Capture the cell that displays the provided text and extract its (X, Y) central coordinate. 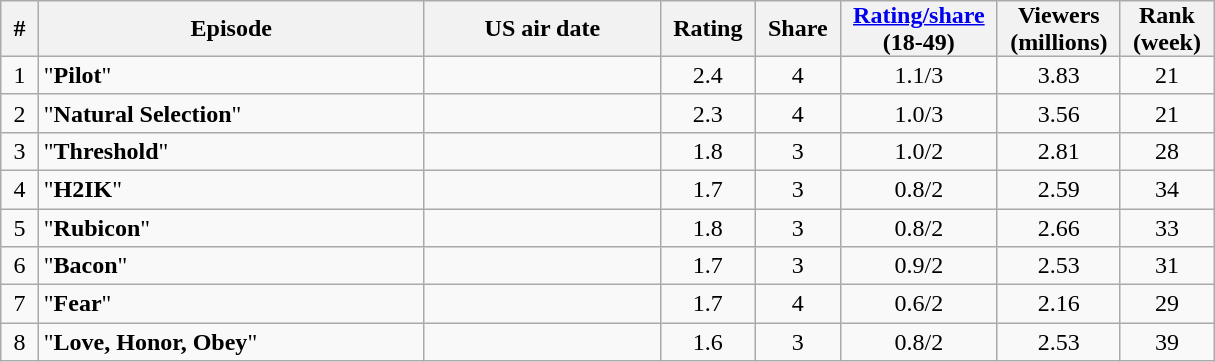
Share (798, 29)
8 (20, 342)
28 (1166, 151)
5 (20, 227)
# (20, 29)
0.9/2 (918, 266)
"Bacon" (231, 266)
1.6 (708, 342)
2.81 (1058, 151)
"H2IK" (231, 189)
7 (20, 304)
2.16 (1058, 304)
2.3 (708, 113)
1.1/3 (918, 75)
"Threshold" (231, 151)
1.0/3 (918, 113)
"Rubicon" (231, 227)
29 (1166, 304)
Viewers(millions) (1058, 29)
"Pilot" (231, 75)
33 (1166, 227)
1 (20, 75)
Rank(week) (1166, 29)
2.4 (708, 75)
2.66 (1058, 227)
2 (20, 113)
6 (20, 266)
31 (1166, 266)
Rating (708, 29)
3.83 (1058, 75)
"Natural Selection" (231, 113)
0.6/2 (918, 304)
34 (1166, 189)
"Love, Honor, Obey" (231, 342)
1.0/2 (918, 151)
Rating/share(18-49) (918, 29)
Episode (231, 29)
2.59 (1058, 189)
"Fear" (231, 304)
39 (1166, 342)
3.56 (1058, 113)
US air date (542, 29)
